Return [x, y] of the center of cell containing provided text 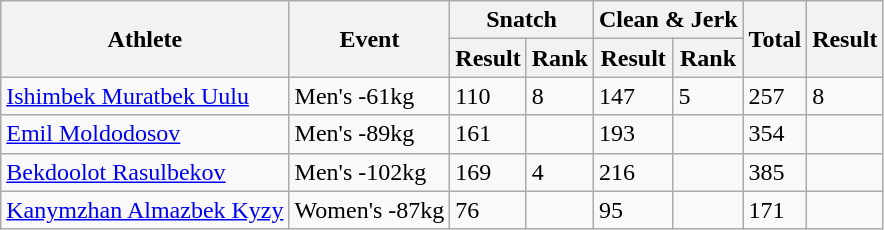
Bekdoolot Rasulbekov [145, 172]
169 [488, 172]
257 [775, 96]
147 [633, 96]
76 [488, 210]
161 [488, 134]
Emil Moldodosov [145, 134]
5 [708, 96]
Men's -102kg [370, 172]
Event [370, 39]
216 [633, 172]
4 [560, 172]
95 [633, 210]
Snatch [522, 20]
Athlete [145, 39]
Men's -89kg [370, 134]
Kanymzhan Almazbek Kyzy [145, 210]
193 [633, 134]
354 [775, 134]
Total [775, 39]
385 [775, 172]
Women's -87kg [370, 210]
171 [775, 210]
Clean & Jerk [668, 20]
Ishimbek Muratbek Uulu [145, 96]
110 [488, 96]
Men's -61kg [370, 96]
